Find where the given text appears and provide that cell's center as [x, y] coordinate. 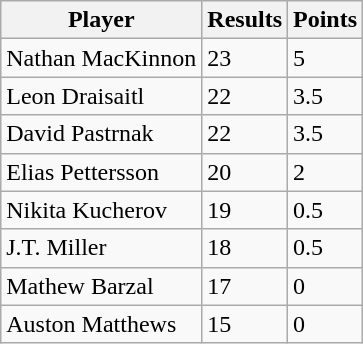
Nathan MacKinnon [102, 58]
20 [245, 172]
17 [245, 286]
Player [102, 20]
David Pastrnak [102, 134]
15 [245, 324]
Leon Draisaitl [102, 96]
Results [245, 20]
Points [326, 20]
18 [245, 248]
Mathew Barzal [102, 286]
Auston Matthews [102, 324]
J.T. Miller [102, 248]
Nikita Kucherov [102, 210]
19 [245, 210]
2 [326, 172]
Elias Pettersson [102, 172]
5 [326, 58]
23 [245, 58]
